Pinpoint the cell where the given text exists, returning its [X, Y] midpoint coordinate. 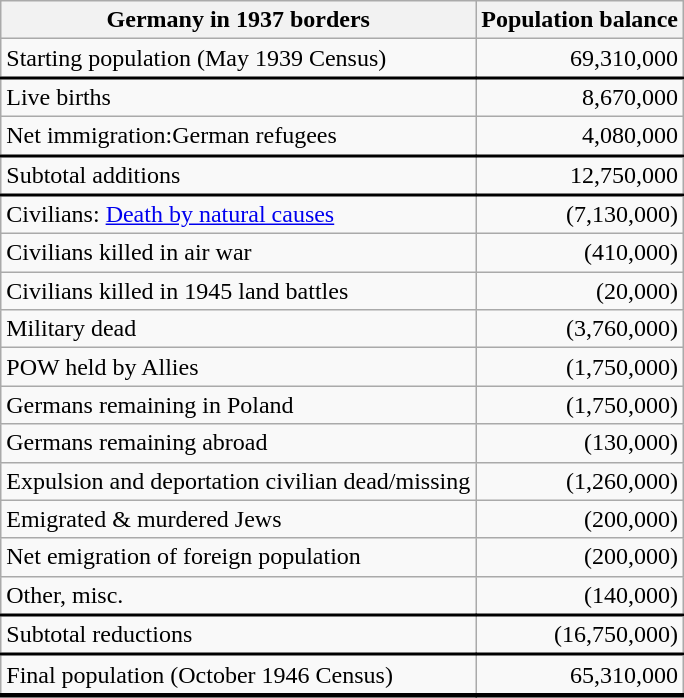
Starting population (May 1939 Census) [238, 58]
(3,760,000) [580, 329]
65,310,000 [580, 675]
Subtotal reductions [238, 635]
Net immigration:German refugees [238, 136]
Civilians killed in 1945 land battles [238, 291]
(16,750,000) [580, 635]
Germans remaining in Poland [238, 405]
Live births [238, 98]
Expulsion and deportation civilian dead/missing [238, 481]
(20,000) [580, 291]
Germany in 1937 borders [238, 20]
Germans remaining abroad [238, 443]
Other, misc. [238, 596]
(1,260,000) [580, 481]
(130,000) [580, 443]
(7,130,000) [580, 214]
Final population (October 1946 Census) [238, 675]
(140,000) [580, 596]
Civilians killed in air war [238, 253]
Population balance [580, 20]
Net emigration of foreign population [238, 557]
8,670,000 [580, 98]
69,310,000 [580, 58]
POW held by Allies [238, 367]
4,080,000 [580, 136]
Emigrated & murdered Jews [238, 519]
Subtotal additions [238, 175]
12,750,000 [580, 175]
(410,000) [580, 253]
Civilians: Death by natural causes [238, 214]
Military dead [238, 329]
